Detect which cell encompasses the target text, then output its (x, y) center coordinate. 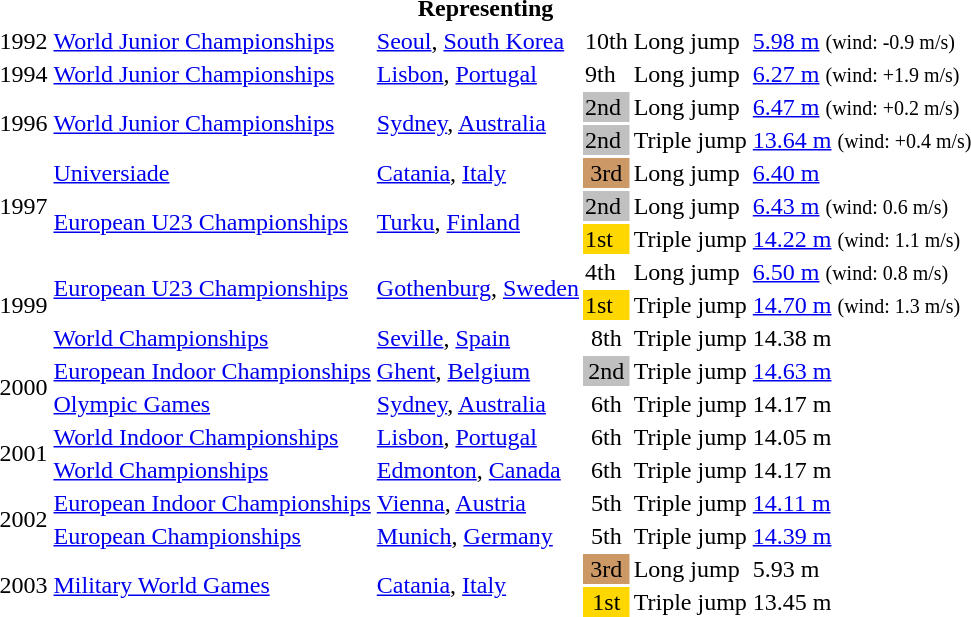
Vienna, Austria (478, 503)
9th (606, 74)
Olympic Games (212, 404)
European Championships (212, 536)
Ghent, Belgium (478, 371)
Military World Games (212, 586)
Turku, Finland (478, 222)
10th (606, 41)
World Indoor Championships (212, 437)
Seoul, South Korea (478, 41)
Munich, Germany (478, 536)
4th (606, 272)
Universiade (212, 173)
8th (606, 338)
Gothenburg, Sweden (478, 288)
Edmonton, Canada (478, 470)
Seville, Spain (478, 338)
